Pinpoint the cell where the given text exists, returning its [x, y] midpoint coordinate. 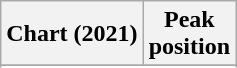
Peakposition [189, 34]
Chart (2021) [72, 34]
